For the text-containing cell, return its midpoint in [X, Y] coordinate format. 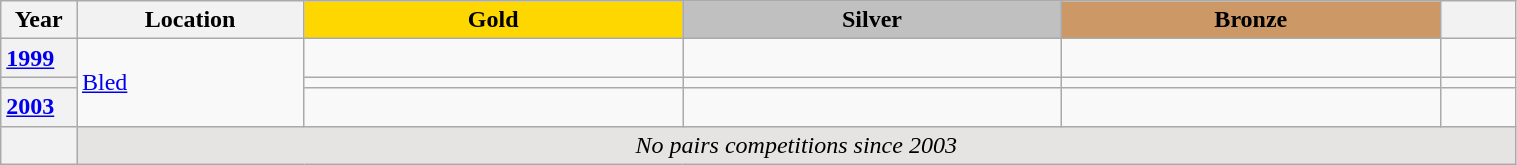
Bled [190, 82]
Silver [872, 20]
No pairs competitions since 2003 [796, 145]
Gold [494, 20]
Year [39, 20]
2003 [39, 107]
Location [190, 20]
Bronze [1250, 20]
1999 [39, 58]
